Capture the cell that displays the provided text and extract its [x, y] central coordinate. 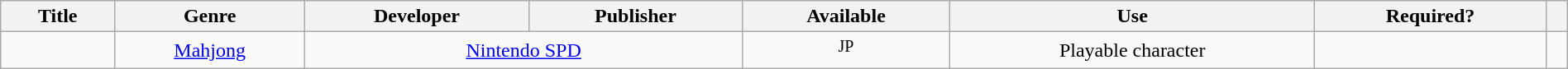
JP [847, 51]
Developer [417, 16]
Available [847, 16]
Required? [1431, 16]
Genre [210, 16]
Title [58, 16]
Publisher [635, 16]
Playable character [1131, 51]
Nintendo SPD [524, 51]
Mahjong [210, 51]
Use [1131, 16]
